Identify which cell holds the provided text, then report its [X, Y] central coordinate. 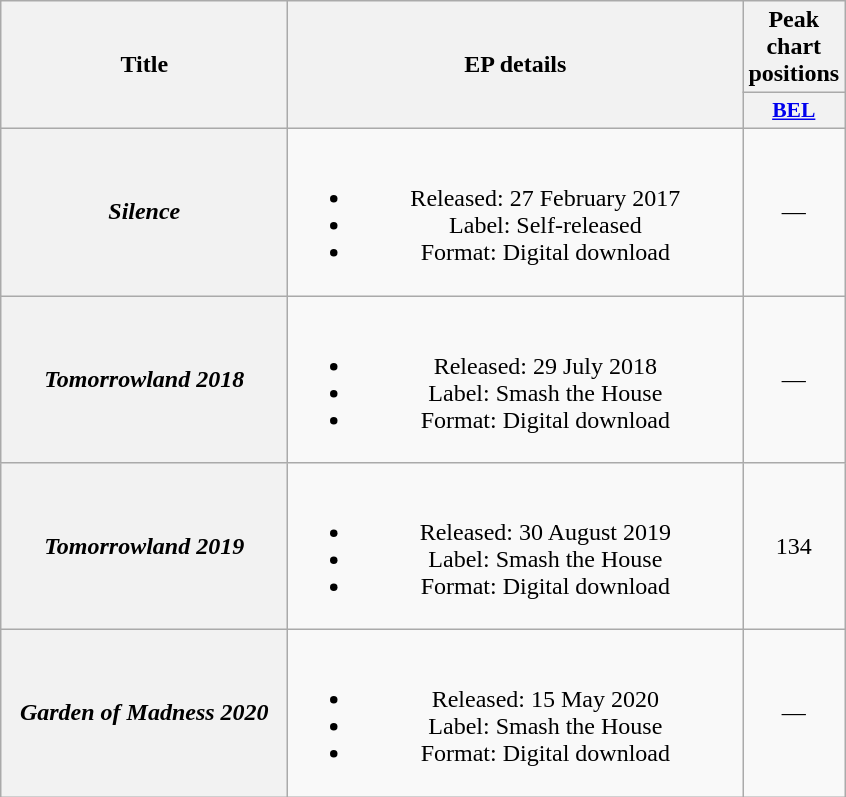
EP details [516, 65]
Tomorrowland 2018 [144, 380]
Silence [144, 212]
Tomorrowland 2019 [144, 546]
BEL [794, 111]
Garden of Madness 2020 [144, 714]
Released: 29 July 2018Label: Smash the HouseFormat: Digital download [516, 380]
Released: 15 May 2020Label: Smash the HouseFormat: Digital download [516, 714]
134 [794, 546]
Title [144, 65]
Released: 30 August 2019Label: Smash the HouseFormat: Digital download [516, 546]
Released: 27 February 2017Label: Self-releasedFormat: Digital download [516, 212]
Peak chart positions [794, 47]
